Determine the [X, Y] coordinate at the center of the cell enclosing the given text.  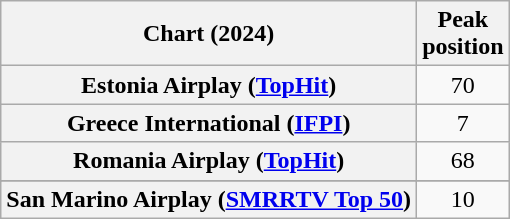
Peakposition [463, 34]
San Marino Airplay (SMRRTV Top 50) [209, 199]
68 [463, 161]
70 [463, 85]
Estonia Airplay (TopHit) [209, 85]
7 [463, 123]
10 [463, 199]
Romania Airplay (TopHit) [209, 161]
Greece International (IFPI) [209, 123]
Chart (2024) [209, 34]
